Extract the [x, y] coordinate from the center of the cell holding the provided text.  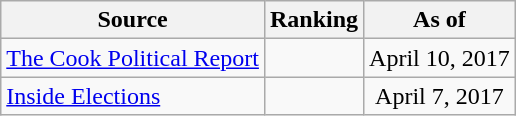
Ranking [314, 20]
April 10, 2017 [440, 58]
Inside Elections [133, 96]
April 7, 2017 [440, 96]
As of [440, 20]
The Cook Political Report [133, 58]
Source [133, 20]
